Identify which cell holds the provided text, then report its [X, Y] central coordinate. 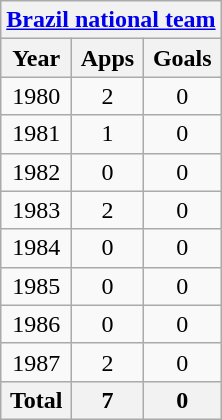
1987 [36, 362]
Total [36, 400]
Goals [182, 58]
7 [108, 400]
Apps [108, 58]
Year [36, 58]
1984 [36, 248]
1981 [36, 134]
1985 [36, 286]
1 [108, 134]
1983 [36, 210]
1982 [36, 172]
1986 [36, 324]
Brazil national team [111, 20]
1980 [36, 96]
